Provide the [x, y] coordinate of the cell's center where the given text is located.  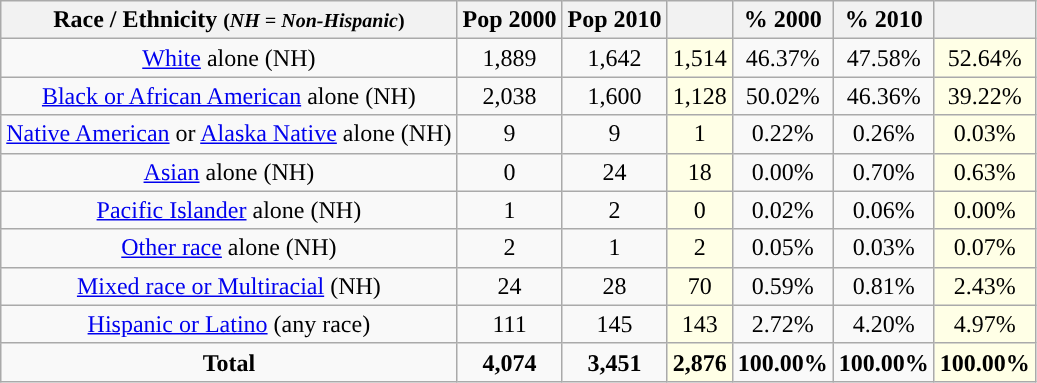
% 2010 [884, 20]
18 [700, 172]
Total [229, 362]
2.43% [984, 286]
Pop 2010 [614, 20]
28 [614, 286]
46.37% [782, 58]
0.06% [884, 210]
0.59% [782, 286]
Other race alone (NH) [229, 248]
0.70% [884, 172]
Mixed race or Multiracial (NH) [229, 286]
4,074 [510, 362]
1,600 [614, 96]
111 [510, 324]
143 [700, 324]
2,876 [700, 362]
1,128 [700, 96]
White alone (NH) [229, 58]
Race / Ethnicity (NH = Non-Hispanic) [229, 20]
2.72% [782, 324]
1,642 [614, 58]
47.58% [884, 58]
1,889 [510, 58]
% 2000 [782, 20]
4.97% [984, 324]
2,038 [510, 96]
46.36% [884, 96]
Asian alone (NH) [229, 172]
1,514 [700, 58]
Native American or Alaska Native alone (NH) [229, 134]
3,451 [614, 362]
0.07% [984, 248]
Hispanic or Latino (any race) [229, 324]
Pop 2000 [510, 20]
0.63% [984, 172]
145 [614, 324]
0.05% [782, 248]
0.81% [884, 286]
0.22% [782, 134]
70 [700, 286]
0.02% [782, 210]
4.20% [884, 324]
Black or African American alone (NH) [229, 96]
0.26% [884, 134]
Pacific Islander alone (NH) [229, 210]
52.64% [984, 58]
39.22% [984, 96]
50.02% [782, 96]
